Search for the cell housing the specified text and yield its [X, Y] center coordinate. 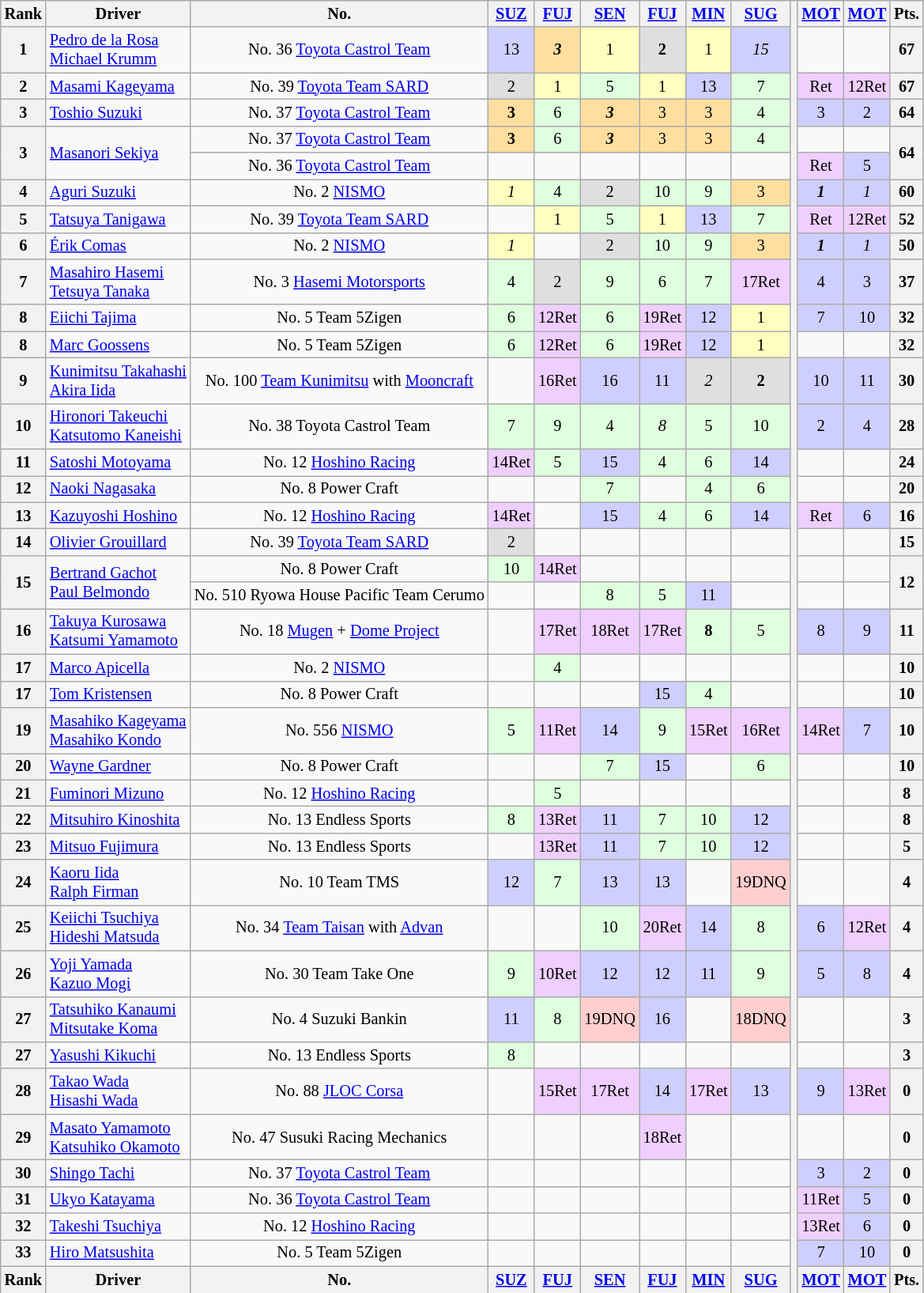
52 [907, 219]
Marc Goossens [119, 345]
Bertrand Gachot Paul Belmondo [119, 582]
No. 38 Toyota Castrol Team [340, 426]
Takeshi Tsuchiya [119, 1227]
37 [907, 282]
No. 510 Ryowa House Pacific Team Cerumo [340, 595]
Fuminori Mizuno [119, 793]
29 [24, 1137]
Shingo Tachi [119, 1173]
Ukyo Katayama [119, 1200]
Masahiko Kageyama Masahiko Kondo [119, 730]
No. 4 Suzuki Bankin [340, 1019]
Eiichi Tajima [119, 318]
No. 556 NISMO [340, 730]
31 [24, 1200]
20Ret [662, 928]
Tatsuya Tanigawa [119, 219]
Yasushi Kikuchi [119, 1055]
Satoshi Motoyama [119, 463]
Kaoru Iida Ralph Firman [119, 883]
Masahiro Hasemi Tetsuya Tanaka [119, 282]
22 [24, 819]
No. 3 Hasemi Motorsports [340, 282]
18DNQ [760, 1019]
Tom Kristensen [119, 694]
50 [907, 246]
No. 30 Team Take One [340, 974]
Érik Comas [119, 246]
26 [24, 974]
No. 10 Team TMS [340, 883]
No. 100 Team Kunimitsu with Mooncraft [340, 380]
Wayne Gardner [119, 766]
21 [24, 793]
Yoji Yamada Kazuo Mogi [119, 974]
No. 18 Mugen + Dome Project [340, 631]
Mitsuo Fujimura [119, 846]
Toshio Suzuki [119, 112]
No. 34 Team Taisan with Advan [340, 928]
Marco Apicella [119, 667]
No. 88 JLOC Corsa [340, 1091]
Kunimitsu Takahashi Akira Iida [119, 380]
Takuya Kurosawa Katsumi Yamamoto [119, 631]
Pedro de la Rosa Michael Krumm [119, 50]
Hiro Matsushita [119, 1253]
Hironori Takeuchi Katsutomo Kaneishi [119, 426]
Olivier Grouillard [119, 542]
23 [24, 846]
No. 47 Susuki Racing Mechanics [340, 1137]
33 [24, 1253]
Masami Kageyama [119, 86]
Kazuyoshi Hoshino [119, 516]
Masato Yamamoto Katsuhiko Okamoto [119, 1137]
25 [24, 928]
Mitsuhiro Kinoshita [119, 819]
Naoki Nagasaka [119, 489]
60 [907, 192]
Takao Wada Hisashi Wada [119, 1091]
10Ret [557, 974]
Keiichi Tsuchiya Hideshi Matsuda [119, 928]
Tatsuhiko Kanaumi Mitsutake Koma [119, 1019]
19 [24, 730]
Aguri Suzuki [119, 192]
Masanori Sekiya [119, 152]
